Provide the [x, y] coordinate of the cell's center where the given text is located.  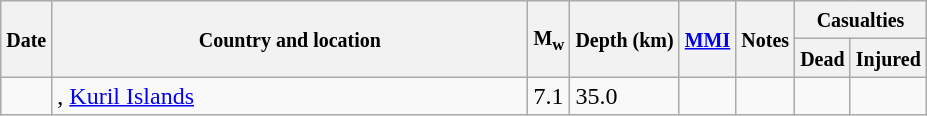
MMI [708, 39]
Date [26, 39]
Injured [888, 58]
Dead [823, 58]
, Kuril Islands [290, 96]
Casualties [861, 20]
7.1 [549, 96]
Mw [549, 39]
Country and location [290, 39]
35.0 [624, 96]
Notes [766, 39]
Depth (km) [624, 39]
